Return [x, y] of the center of cell containing provided text 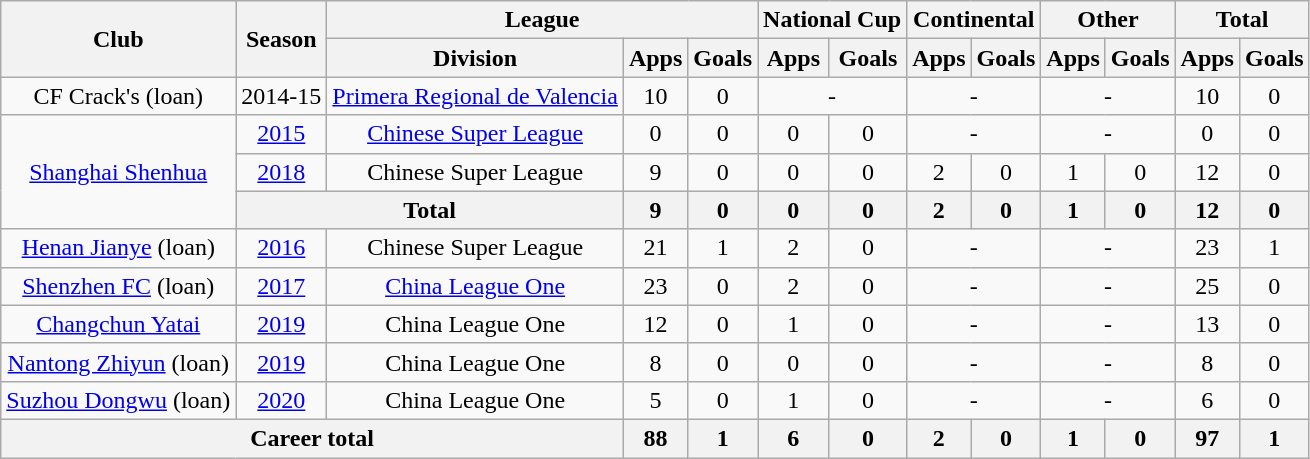
Shenzhen FC (loan) [118, 286]
2016 [282, 248]
Primera Regional de Valencia [476, 96]
Changchun Yatai [118, 324]
Other [1108, 20]
Club [118, 39]
Nantong Zhiyun (loan) [118, 362]
League [542, 20]
Career total [312, 438]
Continental [974, 20]
2014-15 [282, 96]
21 [655, 248]
Division [476, 58]
88 [655, 438]
National Cup [832, 20]
2018 [282, 172]
13 [1207, 324]
25 [1207, 286]
Shanghai Shenhua [118, 172]
2020 [282, 400]
2015 [282, 134]
2017 [282, 286]
Henan Jianye (loan) [118, 248]
Season [282, 39]
Suzhou Dongwu (loan) [118, 400]
5 [655, 400]
CF Crack's (loan) [118, 96]
97 [1207, 438]
